Scan for the cell matching the given text and deliver its (X, Y) coordinate at center. 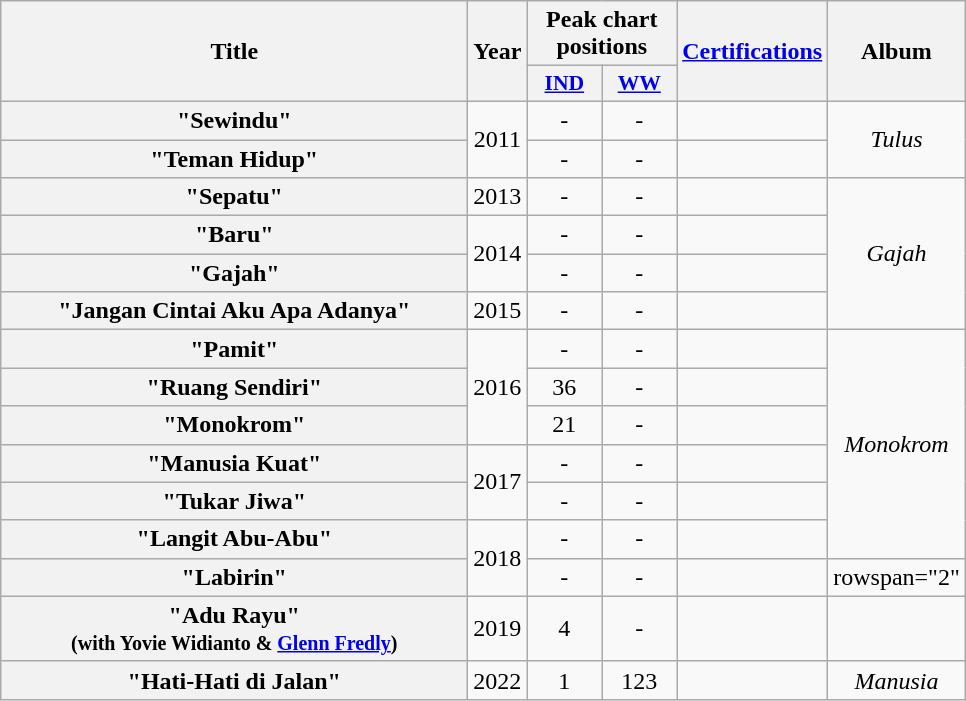
36 (564, 387)
"Adu Rayu" (with Yovie Widianto & Glenn Fredly) (234, 628)
rowspan="2" (897, 577)
"Sewindu" (234, 120)
"Ruang Sendiri" (234, 387)
2018 (498, 558)
2014 (498, 254)
1 (564, 680)
Tulus (897, 139)
"Teman Hidup" (234, 159)
2016 (498, 387)
"Hati-Hati di Jalan" (234, 680)
2015 (498, 311)
Peak chart positions (602, 34)
"Pamit" (234, 349)
"Gajah" (234, 273)
Monokrom (897, 444)
2019 (498, 628)
2022 (498, 680)
Album (897, 52)
Manusia (897, 680)
IND (564, 84)
4 (564, 628)
"Manusia Kuat" (234, 463)
"Tukar Jiwa" (234, 501)
2011 (498, 139)
"Langit Abu-Abu" (234, 539)
Certifications (752, 52)
"Baru" (234, 235)
WW (640, 84)
"Monokrom" (234, 425)
2017 (498, 482)
"Jangan Cintai Aku Apa Adanya" (234, 311)
"Labirin" (234, 577)
Gajah (897, 254)
2013 (498, 197)
123 (640, 680)
21 (564, 425)
Title (234, 52)
Year (498, 52)
"Sepatu" (234, 197)
